Determine the (x, y) coordinate at the center of the cell enclosing the given text.  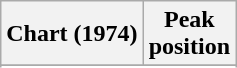
Peak position (189, 34)
Chart (1974) (72, 34)
